Return the [X, Y] coordinate for the center point of the cell that contains the specified text.  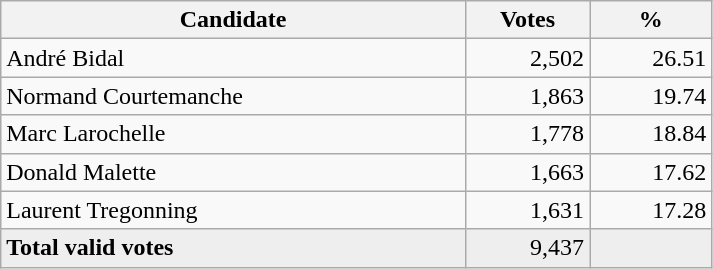
2,502 [527, 58]
Normand Courtemanche [234, 96]
1,663 [527, 172]
Laurent Tregonning [234, 210]
André Bidal [234, 58]
Total valid votes [234, 248]
1,631 [527, 210]
Candidate [234, 20]
1,778 [527, 134]
1,863 [527, 96]
Marc Larochelle [234, 134]
17.28 [651, 210]
Donald Malette [234, 172]
26.51 [651, 58]
Votes [527, 20]
18.84 [651, 134]
19.74 [651, 96]
9,437 [527, 248]
17.62 [651, 172]
% [651, 20]
